Determine the [x, y] coordinate at the center of the cell enclosing the given text.  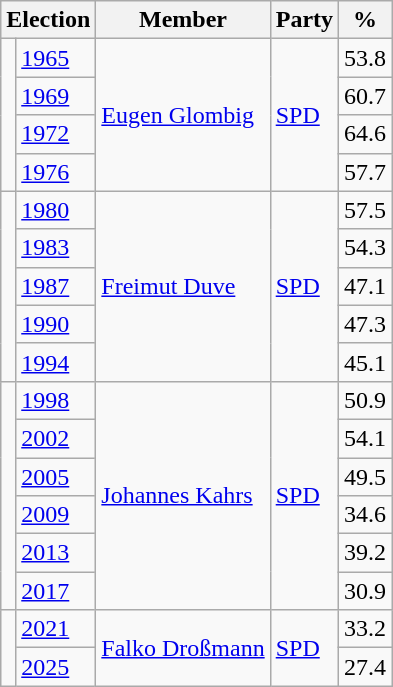
64.6 [366, 134]
50.9 [366, 400]
33.2 [366, 629]
Member [183, 20]
47.3 [366, 324]
2017 [56, 591]
Freimut Duve [183, 286]
39.2 [366, 553]
1976 [56, 172]
1998 [56, 400]
27.4 [366, 667]
1990 [56, 324]
Party [304, 20]
1987 [56, 286]
Election [48, 20]
30.9 [366, 591]
57.7 [366, 172]
2002 [56, 438]
2005 [56, 477]
1969 [56, 96]
1983 [56, 248]
Johannes Kahrs [183, 495]
54.3 [366, 248]
2009 [56, 515]
2025 [56, 667]
1980 [56, 210]
1965 [56, 58]
57.5 [366, 210]
49.5 [366, 477]
53.8 [366, 58]
% [366, 20]
60.7 [366, 96]
34.6 [366, 515]
1972 [56, 134]
47.1 [366, 286]
Eugen Glombig [183, 115]
Falko Droßmann [183, 648]
54.1 [366, 438]
2021 [56, 629]
1994 [56, 362]
45.1 [366, 362]
2013 [56, 553]
